Return [X, Y] of the center of cell containing provided text 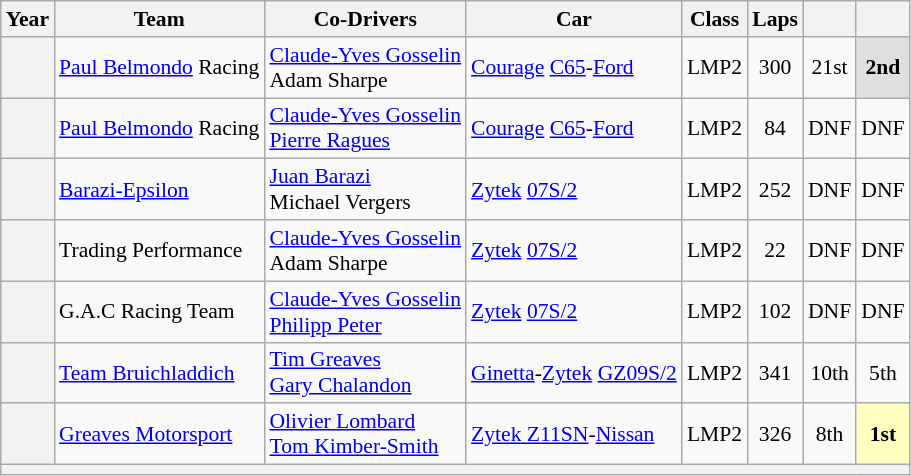
1st [882, 434]
Zytek Z11SN-Nissan [574, 434]
8th [830, 434]
Trading Performance [159, 250]
341 [775, 372]
Team Bruichladdich [159, 372]
Claude-Yves Gosselin Philipp Peter [365, 312]
10th [830, 372]
300 [775, 68]
Car [574, 19]
Greaves Motorsport [159, 434]
102 [775, 312]
5th [882, 372]
Co-Drivers [365, 19]
Year [28, 19]
Claude-Yves Gosselin Pierre Ragues [365, 128]
326 [775, 434]
Tim Greaves Gary Chalandon [365, 372]
Ginetta-Zytek GZ09S/2 [574, 372]
Olivier Lombard Tom Kimber-Smith [365, 434]
Juan Barazi Michael Vergers [365, 190]
Team [159, 19]
252 [775, 190]
Class [714, 19]
2nd [882, 68]
21st [830, 68]
Barazi-Epsilon [159, 190]
G.A.C Racing Team [159, 312]
22 [775, 250]
Laps [775, 19]
84 [775, 128]
